Return the (x, y) coordinate for the center point of the cell that contains the specified text.  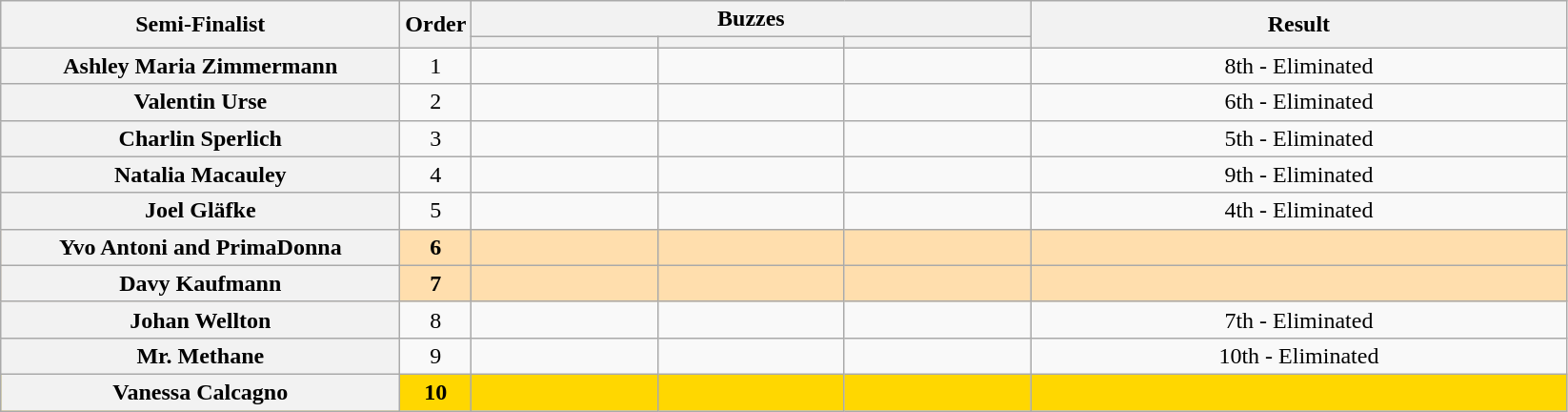
4 (436, 175)
1 (436, 66)
Valentin Urse (200, 102)
Semi-Finalist (200, 25)
2 (436, 102)
Vanessa Calcagno (200, 392)
8th - Eliminated (1299, 66)
Mr. Methane (200, 356)
Joel Gläfke (200, 211)
10th - Eliminated (1299, 356)
8 (436, 319)
Yvo Antoni and PrimaDonna (200, 247)
5th - Eliminated (1299, 138)
6th - Eliminated (1299, 102)
Charlin Sperlich (200, 138)
3 (436, 138)
6 (436, 247)
Natalia Macauley (200, 175)
10 (436, 392)
5 (436, 211)
9th - Eliminated (1299, 175)
Johan Wellton (200, 319)
Buzzes (751, 19)
Ashley Maria Zimmermann (200, 66)
Davy Kaufmann (200, 283)
Result (1299, 25)
9 (436, 356)
7 (436, 283)
Order (436, 25)
7th - Eliminated (1299, 319)
4th - Eliminated (1299, 211)
